Scan for the cell matching the given text and deliver its (x, y) coordinate at center. 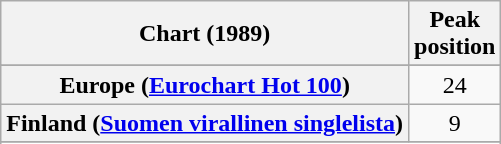
Finland (Suomen virallinen singlelista) (205, 123)
9 (455, 123)
Europe (Eurochart Hot 100) (205, 85)
Chart (1989) (205, 34)
Peakposition (455, 34)
24 (455, 85)
